Provide the [x, y] coordinate of the cell's center where the given text is located.  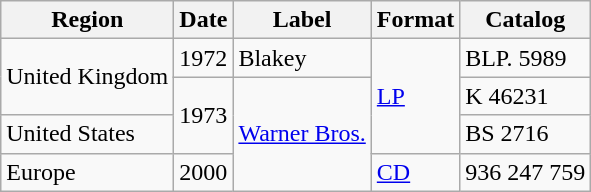
Catalog [526, 20]
936 247 759 [526, 172]
Label [302, 20]
BLP. 5989 [526, 58]
Warner Bros. [302, 134]
K 46231 [526, 96]
United Kingdom [88, 77]
Date [204, 20]
United States [88, 134]
CD [415, 172]
BS 2716 [526, 134]
Europe [88, 172]
Region [88, 20]
2000 [204, 172]
1972 [204, 58]
Format [415, 20]
Blakey [302, 58]
1973 [204, 115]
LP [415, 96]
